Output the [X, Y] coordinate of the center of the cell containing the given text.  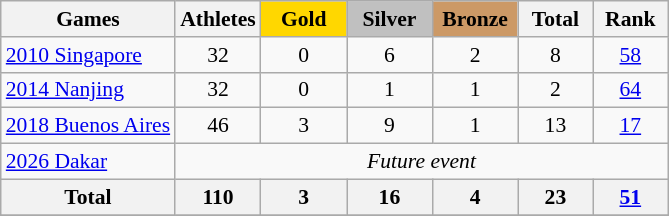
8 [556, 55]
Silver [390, 19]
9 [390, 126]
23 [556, 197]
Gold [304, 19]
Rank [630, 19]
Future event [422, 162]
110 [218, 197]
51 [630, 197]
Games [88, 19]
16 [390, 197]
Athletes [218, 19]
2010 Singapore [88, 55]
2018 Buenos Aires [88, 126]
64 [630, 90]
46 [218, 126]
2014 Nanjing [88, 90]
13 [556, 126]
4 [475, 197]
Bronze [475, 19]
6 [390, 55]
58 [630, 55]
17 [630, 126]
2026 Dakar [88, 162]
